Output the [X, Y] coordinate of the center of the cell containing the given text.  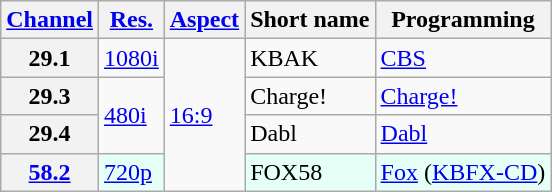
16:9 [204, 115]
480i [132, 115]
Short name [310, 20]
58.2 [50, 172]
1080i [132, 58]
Fox (KBFX-CD) [463, 172]
FOX58 [310, 172]
29.4 [50, 134]
Programming [463, 20]
720p [132, 172]
Res. [132, 20]
29.1 [50, 58]
KBAK [310, 58]
Aspect [204, 20]
29.3 [50, 96]
Channel [50, 20]
CBS [463, 58]
